Return [x, y] of the center of cell containing provided text 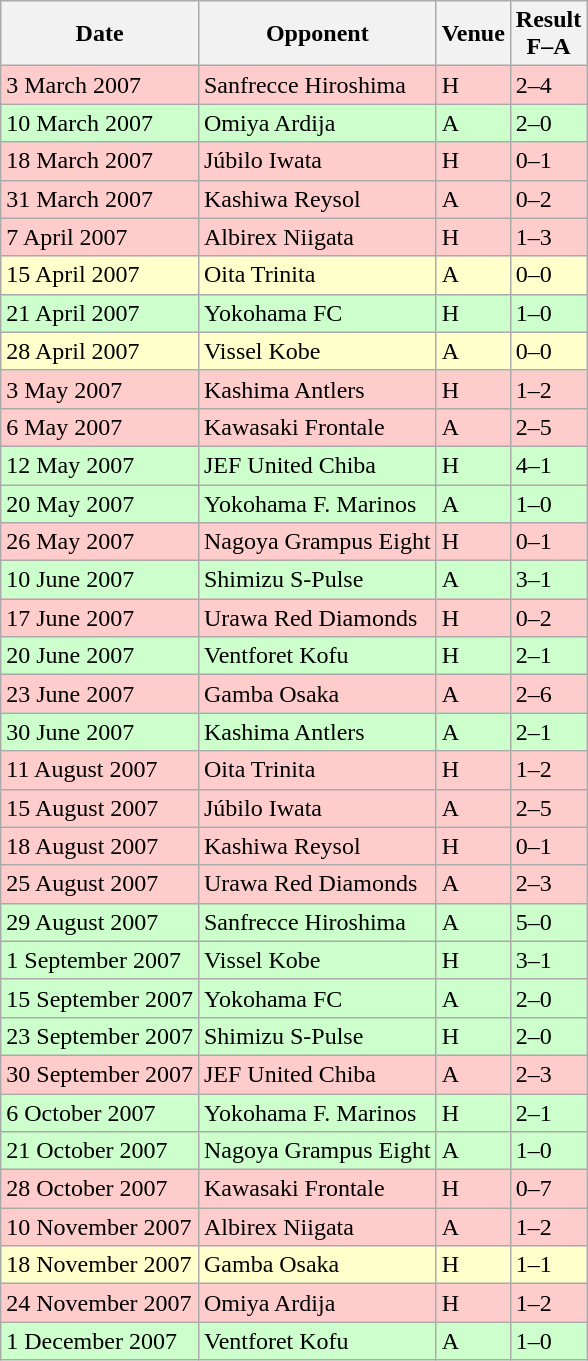
Opponent [317, 34]
1 September 2007 [100, 960]
31 March 2007 [100, 199]
18 August 2007 [100, 846]
23 September 2007 [100, 1036]
26 May 2007 [100, 542]
15 April 2007 [100, 275]
30 June 2007 [100, 732]
1–1 [548, 1265]
21 October 2007 [100, 1151]
12 May 2007 [100, 465]
Venue [473, 34]
28 April 2007 [100, 351]
24 November 2007 [100, 1303]
3 March 2007 [100, 85]
21 April 2007 [100, 313]
0–7 [548, 1189]
18 March 2007 [100, 161]
Date [100, 34]
7 April 2007 [100, 237]
2–4 [548, 85]
30 September 2007 [100, 1074]
2–6 [548, 694]
10 November 2007 [100, 1227]
29 August 2007 [100, 922]
6 October 2007 [100, 1113]
10 March 2007 [100, 123]
11 August 2007 [100, 770]
17 June 2007 [100, 618]
3 May 2007 [100, 389]
15 August 2007 [100, 808]
18 November 2007 [100, 1265]
20 May 2007 [100, 503]
20 June 2007 [100, 656]
10 June 2007 [100, 580]
6 May 2007 [100, 427]
23 June 2007 [100, 694]
5–0 [548, 922]
1 December 2007 [100, 1341]
1–3 [548, 237]
ResultF–A [548, 34]
28 October 2007 [100, 1189]
25 August 2007 [100, 884]
4–1 [548, 465]
15 September 2007 [100, 998]
